Capture the cell that displays the provided text and extract its (x, y) central coordinate. 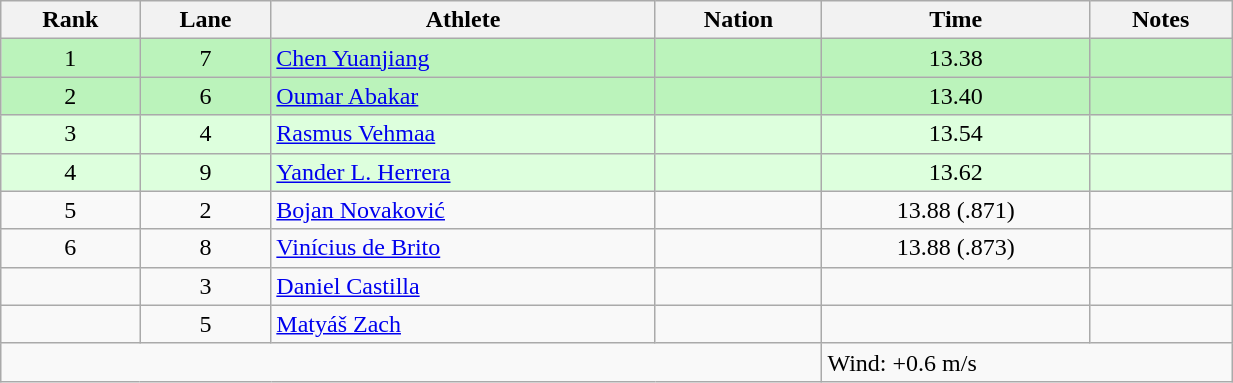
Oumar Abakar (463, 96)
Wind: +0.6 m/s (1027, 362)
Nation (738, 20)
9 (206, 172)
13.40 (956, 96)
Yander L. Herrera (463, 172)
Time (956, 20)
Lane (206, 20)
7 (206, 58)
Daniel Castilla (463, 286)
Rasmus Vehmaa (463, 134)
Matyáš Zach (463, 324)
13.54 (956, 134)
13.38 (956, 58)
Chen Yuanjiang (463, 58)
Vinícius de Brito (463, 248)
Notes (1161, 20)
Rank (70, 20)
13.88 (.871) (956, 210)
1 (70, 58)
8 (206, 248)
13.62 (956, 172)
13.88 (.873) (956, 248)
Athlete (463, 20)
Bojan Novaković (463, 210)
